For the text-containing cell, return its midpoint in (X, Y) coordinate format. 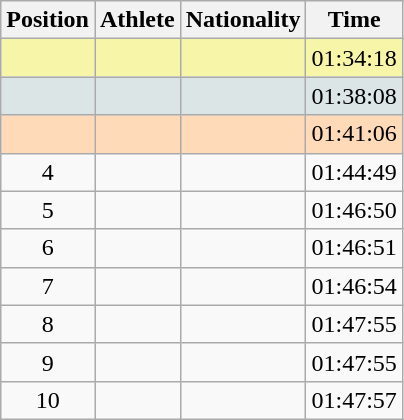
7 (48, 286)
01:46:50 (354, 210)
01:41:06 (354, 134)
6 (48, 248)
Nationality (243, 20)
5 (48, 210)
01:46:51 (354, 248)
01:44:49 (354, 172)
10 (48, 400)
01:34:18 (354, 58)
4 (48, 172)
8 (48, 324)
01:46:54 (354, 286)
Time (354, 20)
01:38:08 (354, 96)
Position (48, 20)
Athlete (137, 20)
9 (48, 362)
01:47:57 (354, 400)
